Identify which cell holds the provided text, then report its (X, Y) central coordinate. 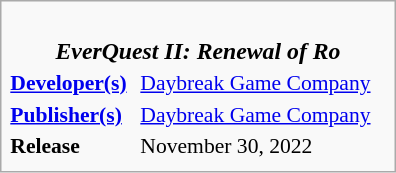
EverQuest II: Renewal of Ro (198, 38)
Release (72, 146)
Developer(s) (72, 83)
November 30, 2022 (263, 146)
Publisher(s) (72, 114)
